Locate the cell with the specified text and output its [x, y] center coordinate. 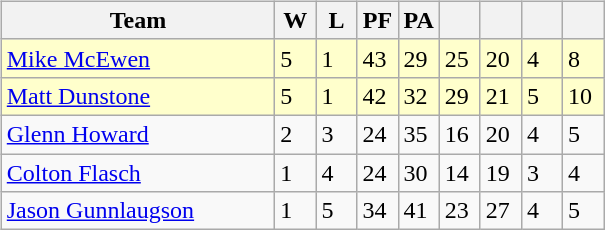
14 [460, 173]
Team [138, 20]
35 [418, 134]
PF [378, 20]
43 [378, 58]
Colton Flasch [138, 173]
Mike McEwen [138, 58]
8 [582, 58]
W [296, 20]
2 [296, 134]
25 [460, 58]
19 [500, 173]
16 [460, 134]
34 [378, 211]
27 [500, 211]
30 [418, 173]
42 [378, 96]
32 [418, 96]
Matt Dunstone [138, 96]
PA [418, 20]
21 [500, 96]
41 [418, 211]
Jason Gunnlaugson [138, 211]
10 [582, 96]
Glenn Howard [138, 134]
23 [460, 211]
L [336, 20]
